Output the [x, y] coordinate of the center of the cell containing the given text.  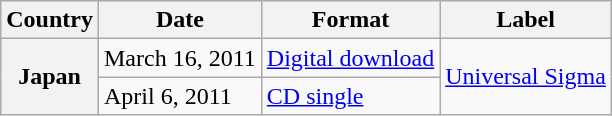
Country [50, 20]
March 16, 2011 [180, 58]
CD single [350, 96]
Universal Sigma [526, 77]
Label [526, 20]
Digital download [350, 58]
April 6, 2011 [180, 96]
Date [180, 20]
Japan [50, 77]
Format [350, 20]
